Capture the cell that displays the provided text and extract its [x, y] central coordinate. 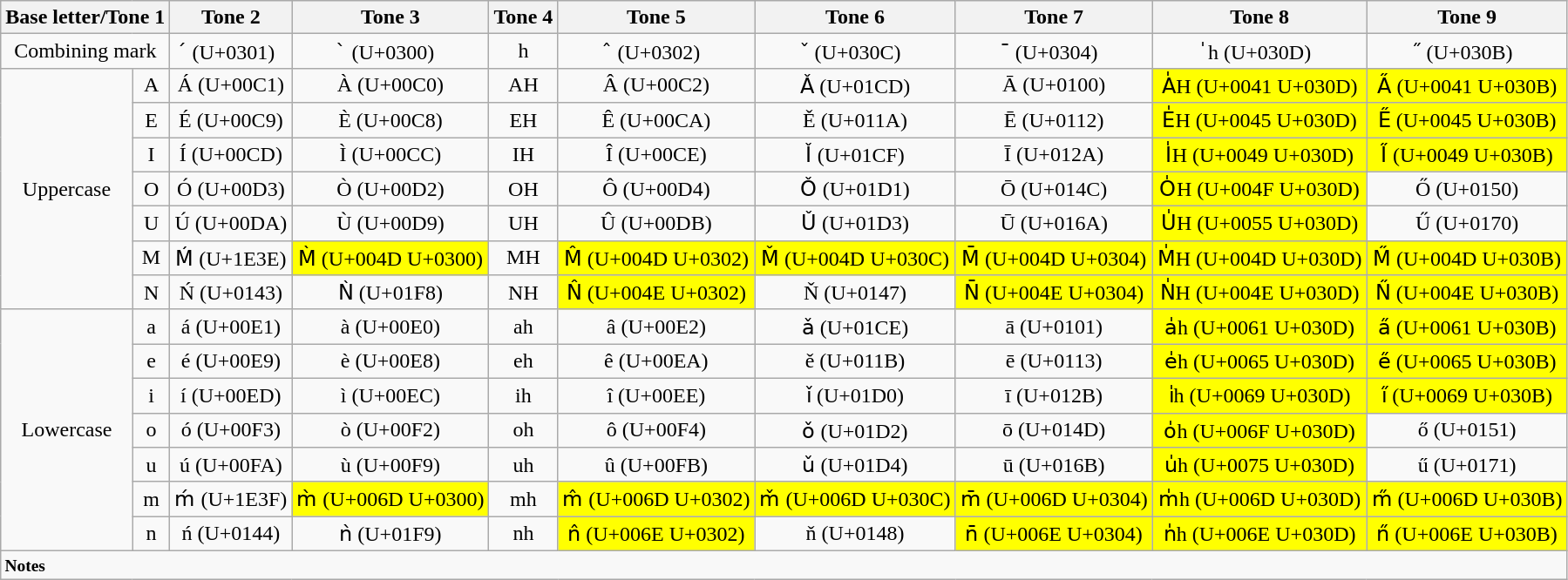
N̍H (U+004E U+030D) [1259, 293]
Ḿ (U+1E3E) [231, 258]
ū (U+016B) [1054, 465]
I̍H (U+0049 U+030D) [1259, 155]
é (U+00E9) [231, 361]
Ő (U+0150) [1467, 189]
Ǒ (U+01D1) [855, 189]
Ű (U+0170) [1467, 224]
ň (U+0148) [855, 534]
ī (U+012B) [1054, 395]
Notes [784, 564]
UH [523, 224]
Base letter/Tone 1 [85, 17]
Á (U+00C1) [231, 85]
ê (U+00EA) [656, 361]
NH [523, 293]
N̄ (U+004E U+0304) [1054, 293]
O [152, 189]
ú (U+00FA) [231, 465]
AH [523, 85]
Ī (U+012A) [1054, 155]
̂ (U+0302) [656, 51]
Tone 2 [231, 17]
̌ (U+030C) [855, 51]
m̀ (U+006D U+0300) [390, 499]
Uppercase [66, 188]
M [152, 258]
ah [523, 327]
ǎ (U+01CE) [855, 327]
M̀ (U+004D U+0300) [390, 258]
N̂ (U+004E U+0302) [656, 293]
a [152, 327]
Ê (U+00CA) [656, 120]
m̌ (U+006D U+030C) [855, 499]
Ō (U+014C) [1054, 189]
Ē (U+0112) [1054, 120]
M̄ (U+004D U+0304) [1054, 258]
O̍H (U+004F U+030D) [1259, 189]
e̋ (U+0065 U+030B) [1467, 361]
n̄ (U+006E U+0304) [1054, 534]
Tone 5 [656, 17]
E̋ (U+0045 U+030B) [1467, 120]
ù (U+00F9) [390, 465]
ì (U+00EC) [390, 395]
Ǐ (U+01CF) [855, 155]
mh [523, 499]
î (U+00EE) [656, 395]
Ā (U+0100) [1054, 85]
á (U+00E1) [231, 327]
à (U+00E0) [390, 327]
eh [523, 361]
Tone 9 [1467, 17]
I̋ (U+0049 U+030B) [1467, 155]
m̋ (U+006D U+030B) [1467, 499]
ā (U+0101) [1054, 327]
I [152, 155]
í (U+00ED) [231, 395]
i [152, 395]
IH [523, 155]
M̍H (U+004D U+030D) [1259, 258]
n̋ (U+006E U+030B) [1467, 534]
nh [523, 534]
Tone 8 [1259, 17]
̄ (U+0304) [1054, 51]
Ò (U+00D2) [390, 189]
Ǎ (U+01CD) [855, 85]
n̍h (U+006E U+030D) [1259, 534]
ó (U+00F3) [231, 430]
ô (U+00F4) [656, 430]
ő (U+0151) [1467, 430]
Lowercase [66, 430]
oh [523, 430]
Tone 3 [390, 17]
Û (U+00DB) [656, 224]
Combining mark [85, 51]
U [152, 224]
h [523, 51]
û (U+00FB) [656, 465]
ń (U+0144) [231, 534]
Ň (U+0147) [855, 293]
Ǹ (U+01F8) [390, 293]
M̌ (U+004D U+030C) [855, 258]
a̋ (U+0061 U+030B) [1467, 327]
Ń (U+0143) [231, 293]
a̍h (U+0061 U+030D) [1259, 327]
ű (U+0171) [1467, 465]
A̍H (U+0041 U+030D) [1259, 85]
Í (U+00CD) [231, 155]
MH [523, 258]
̀ (U+0300) [390, 51]
n [152, 534]
u [152, 465]
OH [523, 189]
Ú (U+00DA) [231, 224]
Â (U+00C2) [656, 85]
i̍h (U+0069 U+030D) [1259, 395]
N [152, 293]
ḿ (U+1E3F) [231, 499]
n̂ (U+006E U+0302) [656, 534]
e̍h (U+0065 U+030D) [1259, 361]
Ì (U+00CC) [390, 155]
A [152, 85]
̋ (U+030B) [1467, 51]
Tone 4 [523, 17]
À (U+00C0) [390, 85]
m̍h (U+006D U+030D) [1259, 499]
Ǔ (U+01D3) [855, 224]
u̍h (U+0075 U+030D) [1259, 465]
â (U+00E2) [656, 327]
Ô (U+00D4) [656, 189]
ǹ (U+01F9) [390, 534]
Ù (U+00D9) [390, 224]
ǐ (U+01D0) [855, 395]
M̋ (U+004D U+030B) [1467, 258]
m [152, 499]
m̄ (U+006D U+0304) [1054, 499]
uh [523, 465]
É (U+00C9) [231, 120]
ō (U+014D) [1054, 430]
Tone 7 [1054, 17]
o [152, 430]
ē (U+0113) [1054, 361]
ò (U+00F2) [390, 430]
m̂ (U+006D U+0302) [656, 499]
ih [523, 395]
e [152, 361]
M̂ (U+004D U+0302) [656, 258]
Ě (U+011A) [855, 120]
Î (U+00CE) [656, 155]
́ (U+0301) [231, 51]
U̍H (U+0055 U+030D) [1259, 224]
ǒ (U+01D2) [855, 430]
E̍H (U+0045 U+030D) [1259, 120]
o̍h (U+006F U+030D) [1259, 430]
ǔ (U+01D4) [855, 465]
è (U+00E8) [390, 361]
Ó (U+00D3) [231, 189]
Tone 6 [855, 17]
A̋ (U+0041 U+030B) [1467, 85]
E [152, 120]
ě (U+011B) [855, 361]
Ū (U+016A) [1054, 224]
È (U+00C8) [390, 120]
i̋ (U+0069 U+030B) [1467, 395]
EH [523, 120]
N̋ (U+004E U+030B) [1467, 293]
̍h (U+030D) [1259, 51]
